Search for the cell housing the specified text and yield its [X, Y] center coordinate. 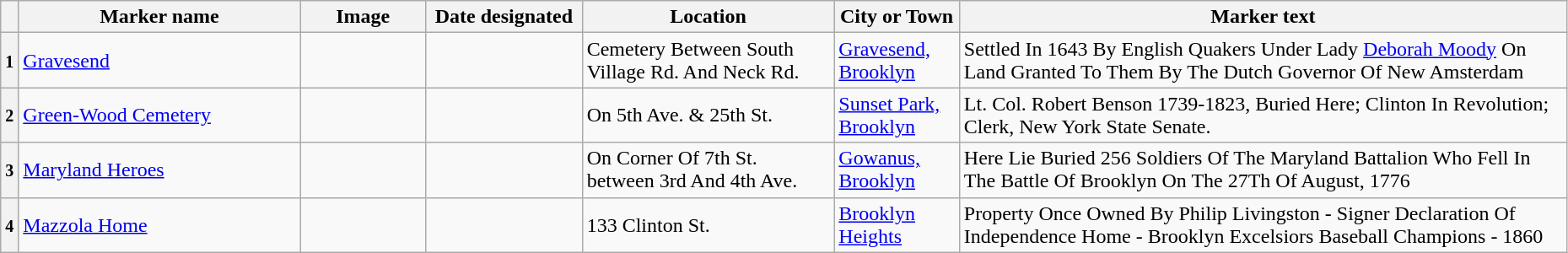
On 5th Ave. & 25th St. [709, 115]
4 [10, 224]
Lt. Col. Robert Benson 1739-1823, Buried Here; Clinton In Revolution; Clerk, New York State Senate. [1263, 115]
Marker name [159, 17]
Gowanus, Brooklyn [897, 170]
Image [363, 17]
133 Clinton St. [709, 224]
Cemetery Between South Village Rd. And Neck Rd. [709, 61]
Gravesend, Brooklyn [897, 61]
City or Town [897, 17]
Marker text [1263, 17]
Mazzola Home [159, 224]
Maryland Heroes [159, 170]
3 [10, 170]
Sunset Park, Brooklyn [897, 115]
2 [10, 115]
Settled In 1643 By English Quakers Under Lady Deborah Moody On Land Granted To Them By The Dutch Governor Of New Amsterdam [1263, 61]
Here Lie Buried 256 Soldiers Of The Maryland Battalion Who Fell In The Battle Of Brooklyn On The 27Th Of August, 1776 [1263, 170]
Gravesend [159, 61]
Brooklyn Heights [897, 224]
Green-Wood Cemetery [159, 115]
Location [709, 17]
Property Once Owned By Philip Livingston - Signer Declaration Of Independence Home - Brooklyn Excelsiors Baseball Champions - 1860 [1263, 224]
On Corner Of 7th St. between 3rd And 4th Ave. [709, 170]
1 [10, 61]
Date designated [504, 17]
